Identify which cell holds the provided text, then report its (X, Y) central coordinate. 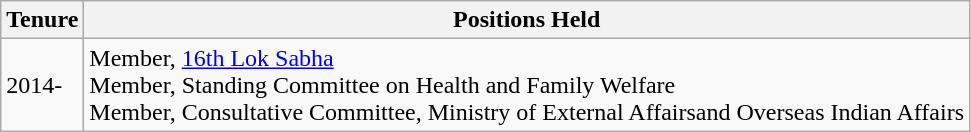
Tenure (42, 20)
2014- (42, 85)
Positions Held (527, 20)
